Return the (X, Y) coordinate for the center point of the cell that contains the specified text.  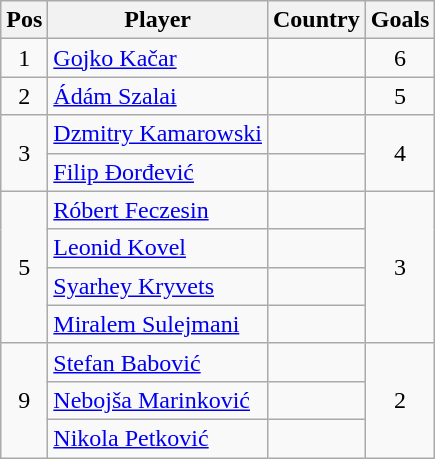
Player (158, 20)
Country (316, 20)
1 (24, 58)
Miralem Sulejmani (158, 324)
Nikola Petković (158, 438)
6 (400, 58)
Stefan Babović (158, 362)
Ádám Szalai (158, 96)
Róbert Feczesin (158, 210)
Gojko Kačar (158, 58)
Nebojša Marinković (158, 400)
Goals (400, 20)
Leonid Kovel (158, 248)
Filip Đorđević (158, 172)
Dzmitry Kamarowski (158, 134)
Pos (24, 20)
4 (400, 153)
Syarhey Kryvets (158, 286)
9 (24, 400)
